Extract the [x, y] coordinate from the center of the cell holding the provided text.  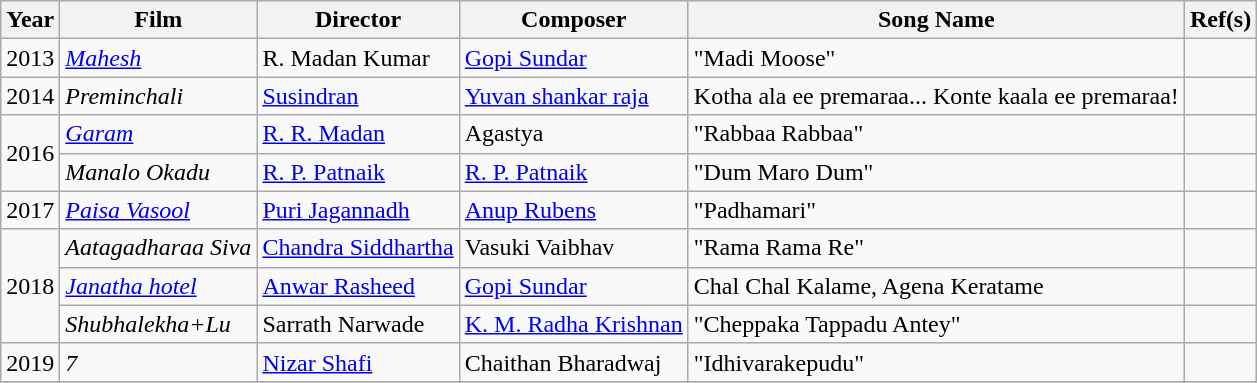
2019 [30, 362]
"Cheppaka Tappadu Antey" [936, 324]
Yuvan shankar raja [574, 96]
Mahesh [158, 58]
Nizar Shafi [358, 362]
K. M. Radha Krishnan [574, 324]
Song Name [936, 20]
Sarrath Narwade [358, 324]
"Idhivarakepudu" [936, 362]
Composer [574, 20]
"Madi Moose" [936, 58]
"Padhamari" [936, 210]
Manalo Okadu [158, 172]
Preminchali [158, 96]
Anup Rubens [574, 210]
R. Madan Kumar [358, 58]
"Dum Maro Dum" [936, 172]
Puri Jagannadh [358, 210]
Paisa Vasool [158, 210]
Anwar Rasheed [358, 286]
Chaithan Bharadwaj [574, 362]
Garam [158, 134]
Year [30, 20]
Shubhalekha+Lu [158, 324]
Agastya [574, 134]
2013 [30, 58]
Film [158, 20]
2016 [30, 153]
Susindran [358, 96]
Director [358, 20]
Janatha hotel [158, 286]
Aatagadharaa Siva [158, 248]
Vasuki Vaibhav [574, 248]
Chal Chal Kalame, Agena Keratame [936, 286]
Ref(s) [1220, 20]
2017 [30, 210]
"Rabbaa Rabbaa" [936, 134]
"Rama Rama Re" [936, 248]
2018 [30, 286]
2014 [30, 96]
Chandra Siddhartha [358, 248]
R. R. Madan [358, 134]
7 [158, 362]
Kotha ala ee premaraa... Konte kaala ee premaraa! [936, 96]
